From the cell containing the given text, extract its center point as (X, Y) coordinate. 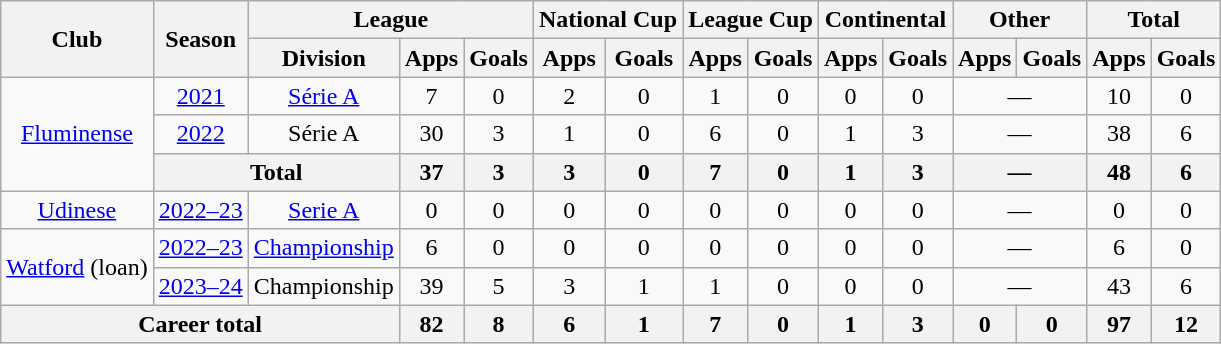
Udinese (77, 210)
43 (1119, 286)
Serie A (324, 210)
38 (1119, 134)
2022 (200, 134)
8 (499, 324)
5 (499, 286)
Continental (885, 20)
Watford (loan) (77, 267)
39 (431, 286)
30 (431, 134)
48 (1119, 172)
10 (1119, 96)
2023–24 (200, 286)
97 (1119, 324)
Club (77, 39)
Division (324, 58)
League Cup (751, 20)
12 (1186, 324)
Fluminense (77, 134)
82 (431, 324)
Season (200, 39)
Career total (200, 324)
37 (431, 172)
Other (1020, 20)
2021 (200, 96)
2 (569, 96)
League (390, 20)
National Cup (608, 20)
